Identify which cell holds the provided text, then report its (x, y) central coordinate. 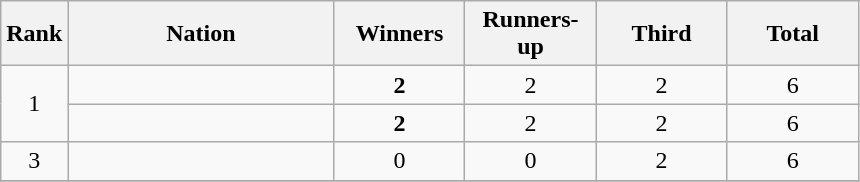
3 (34, 161)
Third (662, 34)
Runners-up (530, 34)
Total (792, 34)
Winners (400, 34)
Rank (34, 34)
1 (34, 104)
Nation (201, 34)
